For the text-containing cell, return its midpoint in (X, Y) coordinate format. 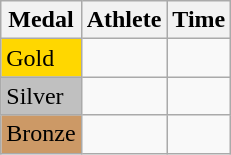
Athlete (124, 20)
Medal (41, 20)
Silver (41, 96)
Time (199, 20)
Bronze (41, 134)
Gold (41, 58)
